For the text-containing cell, return its midpoint in (X, Y) coordinate format. 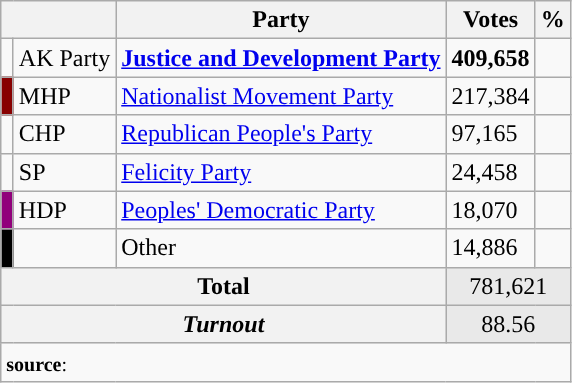
CHP (64, 134)
781,621 (508, 286)
97,165 (490, 134)
Total (224, 286)
Peoples' Democratic Party (281, 210)
AK Party (64, 58)
Other (281, 248)
Votes (490, 20)
Felicity Party (281, 172)
18,070 (490, 210)
Republican People's Party (281, 134)
Nationalist Movement Party (281, 96)
Party (281, 20)
MHP (64, 96)
HDP (64, 210)
Turnout (224, 324)
SP (64, 172)
24,458 (490, 172)
Justice and Development Party (281, 58)
14,886 (490, 248)
% (552, 20)
88.56 (508, 324)
source: (286, 362)
217,384 (490, 96)
409,658 (490, 58)
